Extract the (X, Y) coordinate from the center of the cell holding the provided text.  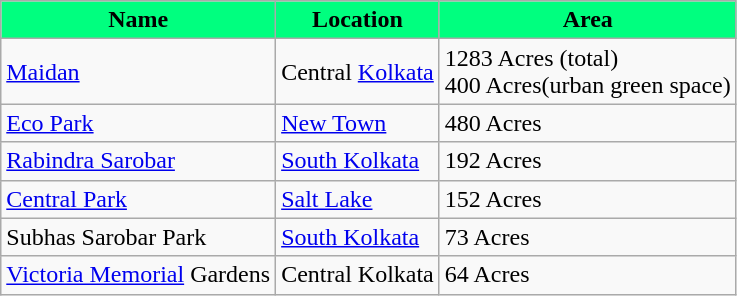
192 Acres (588, 161)
Rabindra Sarobar (138, 161)
Area (588, 20)
Location (358, 20)
480 Acres (588, 123)
Maidan (138, 72)
Central Park (138, 199)
1283 Acres (total)400 Acres(urban green space) (588, 72)
Subhas Sarobar Park (138, 237)
64 Acres (588, 275)
Salt Lake (358, 199)
73 Acres (588, 237)
152 Acres (588, 199)
Eco Park (138, 123)
Victoria Memorial Gardens (138, 275)
Name (138, 20)
New Town (358, 123)
